Provide the (X, Y) coordinate of the cell's center where the given text is located.  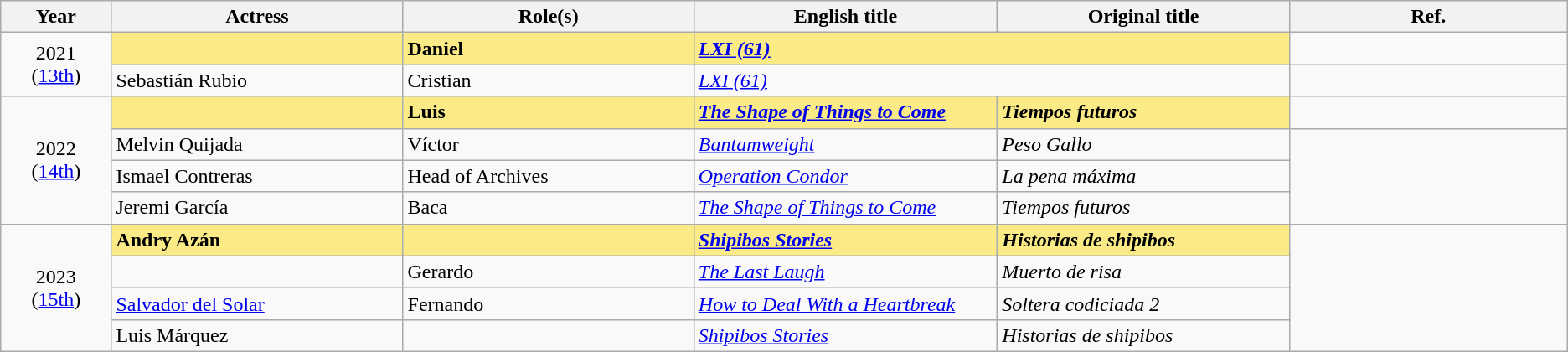
Luis (548, 112)
Actress (257, 17)
Cristian (548, 80)
Bantamweight (845, 144)
Soltera codiciada 2 (1144, 303)
2023(15th) (56, 287)
Head of Archives (548, 176)
Ref. (1428, 17)
Year (56, 17)
Sebastián Rubio (257, 80)
English title (845, 17)
Melvin Quijada (257, 144)
Baca (548, 208)
Ismael Contreras (257, 176)
2021(13th) (56, 65)
Gerardo (548, 272)
Daniel (548, 49)
Muerto de risa (1144, 272)
Operation Condor (845, 176)
Peso Gallo (1144, 144)
Fernando (548, 303)
La pena máxima (1144, 176)
Salvador del Solar (257, 303)
The Last Laugh (845, 272)
How to Deal With a Heartbreak (845, 303)
Víctor (548, 144)
Role(s) (548, 17)
Andry Azán (257, 240)
Luis Márquez (257, 335)
Jeremi García (257, 208)
2022(14th) (56, 160)
Original title (1144, 17)
